Locate the cell with the specified text and output its (x, y) center coordinate. 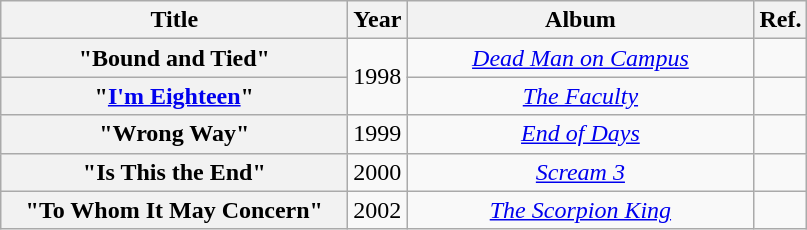
2000 (378, 172)
The Faculty (580, 96)
"Is This the End" (174, 172)
End of Days (580, 134)
Ref. (780, 20)
Title (174, 20)
The Scorpion King (580, 210)
2002 (378, 210)
Dead Man on Campus (580, 58)
"Wrong Way" (174, 134)
"To Whom It May Concern" (174, 210)
"Bound and Tied" (174, 58)
"I'm Eighteen" (174, 96)
Scream 3 (580, 172)
1998 (378, 77)
Year (378, 20)
Album (580, 20)
1999 (378, 134)
